Determine the [X, Y] coordinate at the center of the cell enclosing the given text.  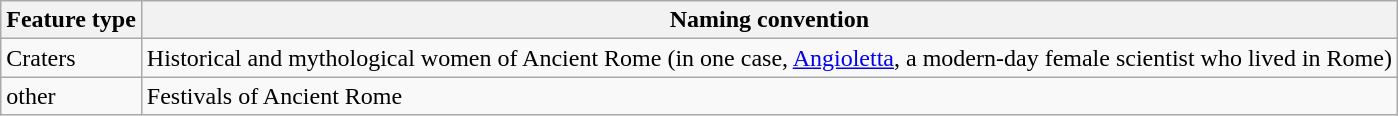
Craters [72, 58]
Festivals of Ancient Rome [769, 96]
Feature type [72, 20]
Naming convention [769, 20]
other [72, 96]
Historical and mythological women of Ancient Rome (in one case, Angioletta, a modern-day female scientist who lived in Rome) [769, 58]
